Capture the cell that displays the provided text and extract its [X, Y] central coordinate. 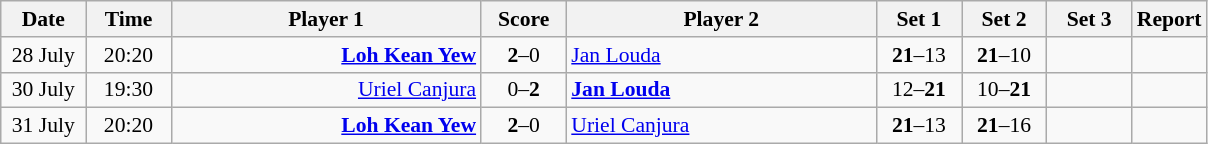
21–10 [1004, 55]
30 July [44, 90]
0–2 [524, 90]
Player 2 [721, 19]
Player 1 [326, 19]
31 July [44, 126]
Set 1 [918, 19]
Time [128, 19]
Date [44, 19]
Set 3 [1090, 19]
Set 2 [1004, 19]
12–21 [918, 90]
Report [1170, 19]
19:30 [128, 90]
Score [524, 19]
10–21 [1004, 90]
28 July [44, 55]
21–16 [1004, 126]
